Find where the given text appears and provide that cell's center as [x, y] coordinate. 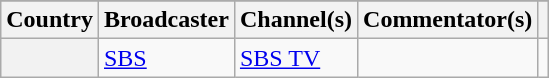
Country [50, 20]
SBS [166, 58]
Channel(s) [296, 20]
Broadcaster [166, 20]
Commentator(s) [448, 20]
SBS TV [296, 58]
